From the cell containing the given text, extract its center point as (X, Y) coordinate. 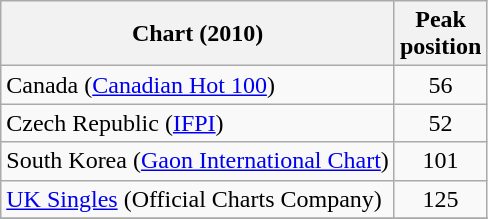
125 (440, 199)
Czech Republic (IFPI) (198, 123)
56 (440, 85)
UK Singles (Official Charts Company) (198, 199)
52 (440, 123)
Canada (Canadian Hot 100) (198, 85)
101 (440, 161)
Peakposition (440, 34)
Chart (2010) (198, 34)
South Korea (Gaon International Chart) (198, 161)
